Pinpoint the cell where the given text exists, returning its [X, Y] midpoint coordinate. 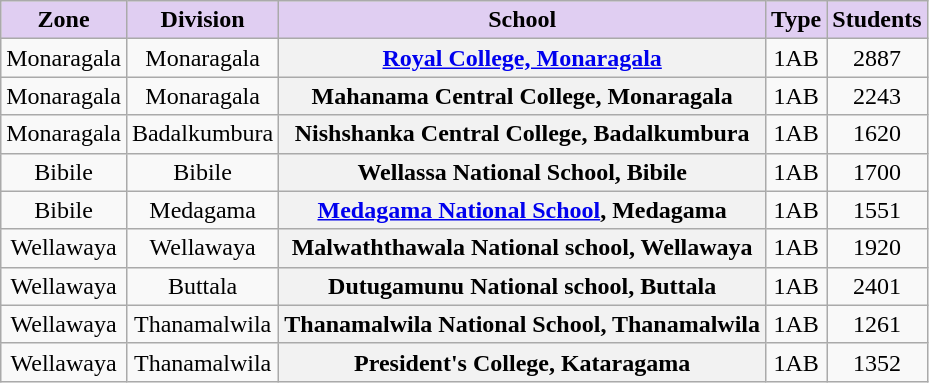
Zone [64, 20]
Wellassa National School, Bibile [522, 172]
2401 [877, 286]
2243 [877, 96]
Badalkumbura [202, 134]
1620 [877, 134]
Thanamalwila National School, Thanamalwila [522, 324]
President's College, Kataragama [522, 362]
Medagama National School, Medagama [522, 210]
1551 [877, 210]
Dutugamunu National school, Buttala [522, 286]
Students [877, 20]
1261 [877, 324]
Type [796, 20]
1700 [877, 172]
1920 [877, 248]
Nishshanka Central College, Badalkumbura [522, 134]
1352 [877, 362]
School [522, 20]
Royal College, Monaragala [522, 58]
Buttala [202, 286]
Malwaththawala National school, Wellawaya [522, 248]
2887 [877, 58]
Division [202, 20]
Medagama [202, 210]
Mahanama Central College, Monaragala [522, 96]
